For the text-containing cell, return its midpoint in [x, y] coordinate format. 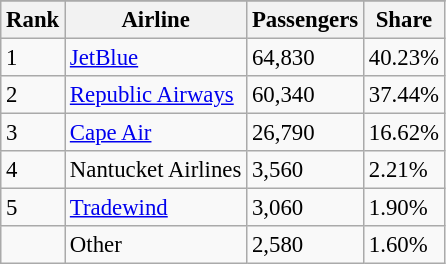
Passengers [306, 20]
1.90% [404, 208]
JetBlue [156, 58]
Rank [33, 20]
2 [33, 95]
1.60% [404, 245]
64,830 [306, 58]
37.44% [404, 95]
26,790 [306, 133]
5 [33, 208]
2,580 [306, 245]
3,060 [306, 208]
Other [156, 245]
Airline [156, 20]
Nantucket Airlines [156, 170]
60,340 [306, 95]
Share [404, 20]
4 [33, 170]
2.21% [404, 170]
3 [33, 133]
40.23% [404, 58]
Republic Airways [156, 95]
Tradewind [156, 208]
Cape Air [156, 133]
16.62% [404, 133]
3,560 [306, 170]
1 [33, 58]
